Capture the cell that displays the provided text and extract its [x, y] central coordinate. 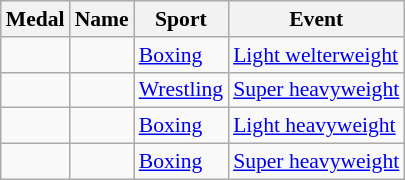
Light heavyweight [316, 126]
Name [102, 19]
Medal [36, 19]
Event [316, 19]
Light welterweight [316, 55]
Wrestling [181, 90]
Sport [181, 19]
